Capture the cell that displays the provided text and extract its (X, Y) central coordinate. 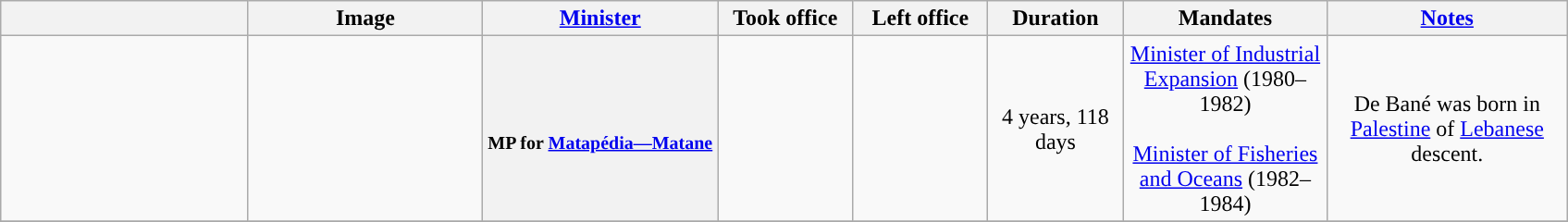
Duration (1056, 18)
De Bané was born in Palestine of Lebanese descent. (1447, 129)
Took office (785, 18)
Notes (1447, 18)
Left office (920, 18)
MP for Matapédia—Matane (600, 129)
Minister of Industrial Expansion (1980–1982) Minister of Fisheries and Oceans (1982–1984) (1225, 129)
Mandates (1225, 18)
Image (365, 18)
Minister (600, 18)
4 years, 118 days (1056, 129)
